Locate the cell with the specified text and output its (X, Y) center coordinate. 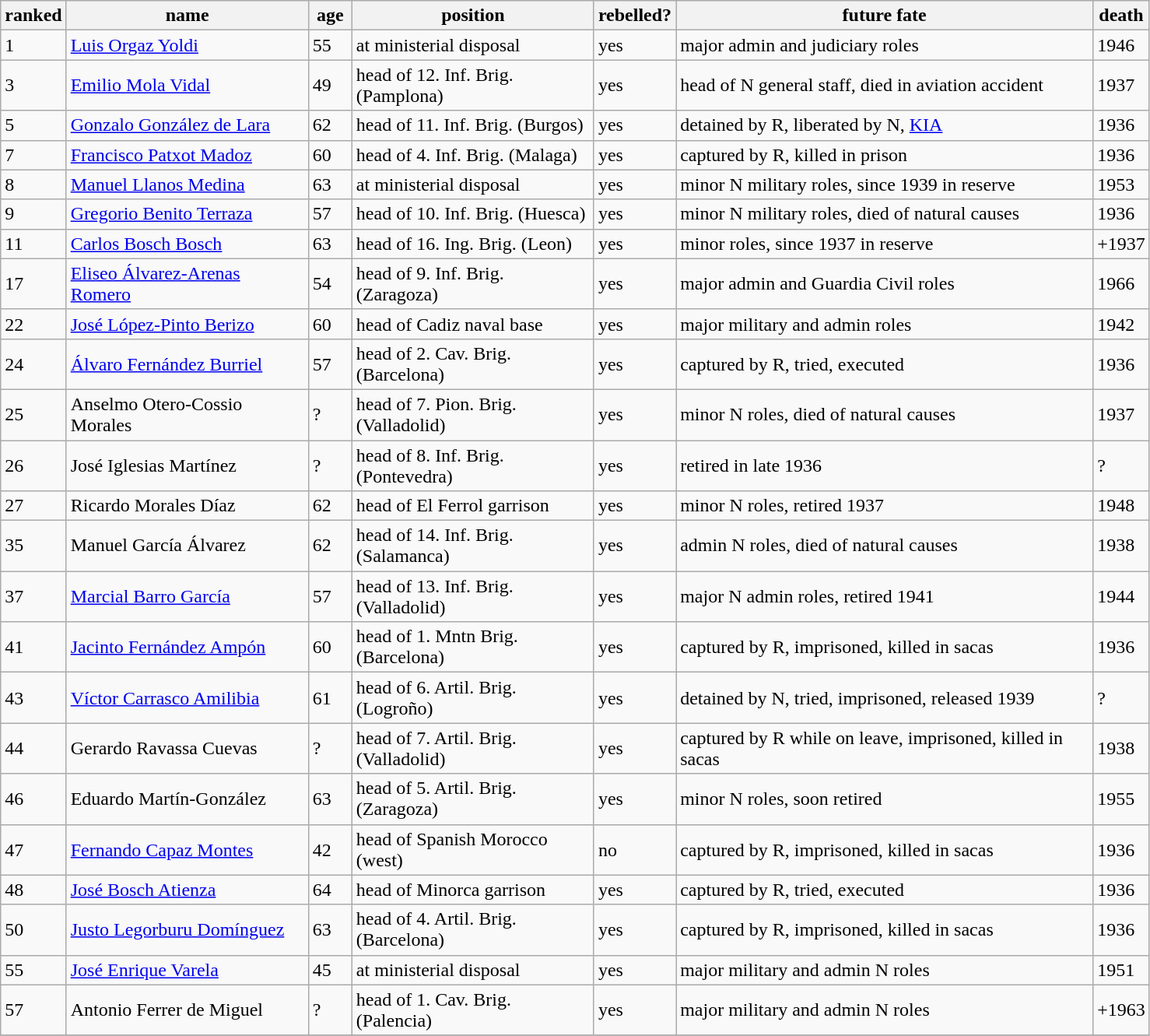
1948 (1122, 506)
7 (33, 155)
Gonzalo González de Lara (187, 125)
Manuel Llanos Medina (187, 184)
27 (33, 506)
24 (33, 364)
head of Minorca garrison (473, 890)
Anselmo Otero-Cossio Morales (187, 414)
head of 13. Inf. Brig. (Valladolid) (473, 596)
major N admin roles, retired 1941 (885, 596)
José Iglesias Martínez (187, 465)
1966 (1122, 283)
head of 9. Inf. Brig. (Zaragoza) (473, 283)
1 (33, 45)
Gerardo Ravassa Cuevas (187, 749)
Marcial Barro García (187, 596)
47 (33, 850)
José Bosch Atienza (187, 890)
Luis Orgaz Yoldi (187, 45)
+1963 (1122, 1010)
head of 4. Artil. Brig. (Barcelona) (473, 929)
captured by R while on leave, imprisoned, killed in sacas (885, 749)
detained by N, tried, imprisoned, released 1939 (885, 697)
head of 12. Inf. Brig. (Pamplona) (473, 86)
25 (33, 414)
64 (330, 890)
9 (33, 214)
+1937 (1122, 244)
head of Spanish Morocco (west) (473, 850)
admin N roles, died of natural causes (885, 546)
8 (33, 184)
head of 5. Artil. Brig. (Zaragoza) (473, 799)
head of Cadiz naval base (473, 324)
death (1122, 16)
17 (33, 283)
ranked (33, 16)
head of 2. Cav. Brig. (Barcelona) (473, 364)
48 (33, 890)
1951 (1122, 970)
Justo Legorburu Domínguez (187, 929)
head of 11. Inf. Brig. (Burgos) (473, 125)
Eliseo Álvarez-Arenas Romero (187, 283)
retired in late 1936 (885, 465)
head of 14. Inf. Brig. (Salamanca) (473, 546)
major military and admin roles (885, 324)
head of 7. Pion. Brig. (Valladolid) (473, 414)
45 (330, 970)
minor roles, since 1937 in reserve (885, 244)
head of 4. Inf. Brig. (Malaga) (473, 155)
minor N roles, retired 1937 (885, 506)
Ricardo Morales Díaz (187, 506)
Eduardo Martín-González (187, 799)
41 (33, 648)
future fate (885, 16)
44 (33, 749)
1955 (1122, 799)
1953 (1122, 184)
61 (330, 697)
Fernando Capaz Montes (187, 850)
major admin and judiciary roles (885, 45)
name (187, 16)
detained by R, liberated by N, KIA (885, 125)
Jacinto Fernández Ampón (187, 648)
no (635, 850)
50 (33, 929)
26 (33, 465)
5 (33, 125)
Carlos Bosch Bosch (187, 244)
head of 6. Artil. Brig. (Logroño) (473, 697)
42 (330, 850)
Víctor Carrasco Amilibia (187, 697)
José Enrique Varela (187, 970)
Antonio Ferrer de Miguel (187, 1010)
minor N military roles, since 1939 in reserve (885, 184)
head of N general staff, died in aviation accident (885, 86)
Francisco Patxot Madoz (187, 155)
54 (330, 283)
José López-Pinto Berizo (187, 324)
minor N roles, died of natural causes (885, 414)
rebelled? (635, 16)
43 (33, 697)
11 (33, 244)
Manuel García Álvarez (187, 546)
22 (33, 324)
head of El Ferrol garrison (473, 506)
3 (33, 86)
head of 7. Artil. Brig. (Valladolid) (473, 749)
head of 10. Inf. Brig. (Huesca) (473, 214)
1944 (1122, 596)
major admin and Guardia Civil roles (885, 283)
age (330, 16)
head of 8. Inf. Brig. (Pontevedra) (473, 465)
49 (330, 86)
1942 (1122, 324)
captured by R, killed in prison (885, 155)
Gregorio Benito Terraza (187, 214)
46 (33, 799)
Emilio Mola Vidal (187, 86)
35 (33, 546)
minor N military roles, died of natural causes (885, 214)
1946 (1122, 45)
position (473, 16)
head of 1. Cav. Brig. (Palencia) (473, 1010)
Álvaro Fernández Burriel (187, 364)
37 (33, 596)
minor N roles, soon retired (885, 799)
head of 1. Mntn Brig. (Barcelona) (473, 648)
head of 16. Ing. Brig. (Leon) (473, 244)
